Return [X, Y] of the center of cell containing provided text 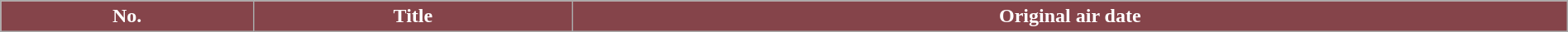
Title [413, 16]
Original air date [1070, 16]
No. [127, 16]
